Detect which cell encompasses the target text, then output its (X, Y) center coordinate. 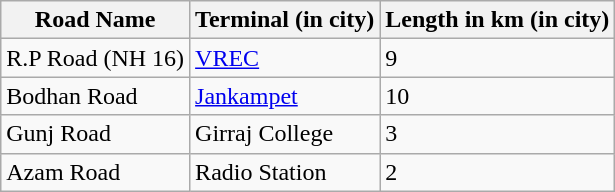
Radio Station (285, 172)
R.P Road (NH 16) (96, 58)
2 (498, 172)
3 (498, 134)
Bodhan Road (96, 96)
Azam Road (96, 172)
Girraj College (285, 134)
Gunj Road (96, 134)
Jankampet (285, 96)
10 (498, 96)
Road Name (96, 20)
Length in km (in city) (498, 20)
VREC (285, 58)
Terminal (in city) (285, 20)
9 (498, 58)
